For the text-containing cell, return its midpoint in [x, y] coordinate format. 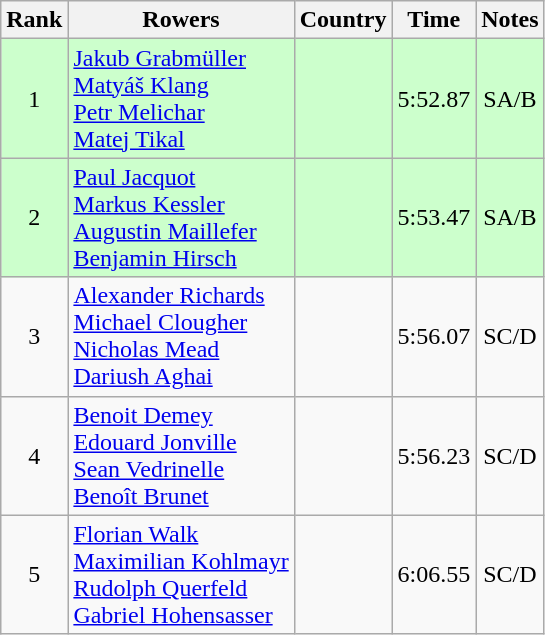
Rowers [181, 20]
Time [434, 20]
Rank [34, 20]
6:06.55 [434, 574]
Jakub GrabmüllerMatyáš KlangPetr MelicharMatej Tikal [181, 98]
Florian WalkMaximilian KohlmayrRudolph QuerfeldGabriel Hohensasser [181, 574]
Country [343, 20]
5:56.23 [434, 456]
Benoit DemeyEdouard JonvilleSean VedrinelleBenoît Brunet [181, 456]
Notes [510, 20]
2 [34, 218]
5:53.47 [434, 218]
5:52.87 [434, 98]
5 [34, 574]
Paul JacquotMarkus KesslerAugustin MailleferBenjamin Hirsch [181, 218]
1 [34, 98]
5:56.07 [434, 336]
3 [34, 336]
Alexander RichardsMichael ClougherNicholas MeadDariush Aghai [181, 336]
4 [34, 456]
